Extract the [x, y] coordinate from the center of the cell holding the provided text.  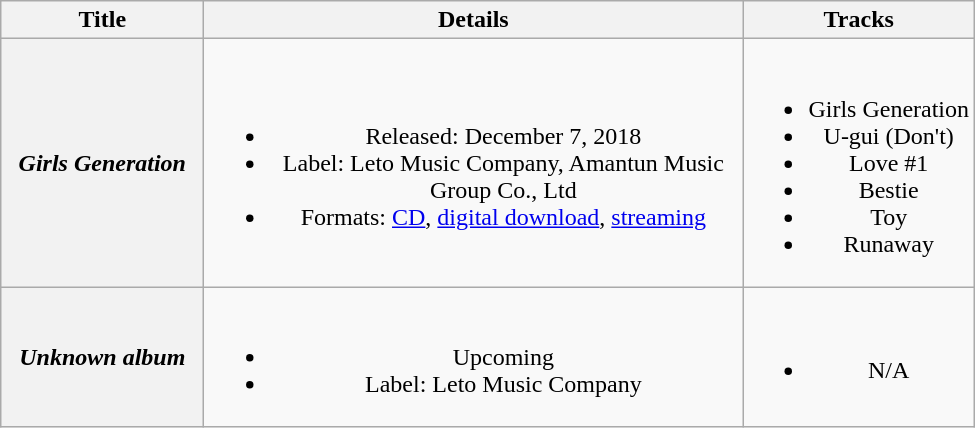
Released: December 7, 2018Label: Leto Music Company, Amantun Music Group Co., LtdFormats: CD, digital download, streaming [474, 163]
Tracks [859, 20]
Title [102, 20]
Girls GenerationU-gui (Don't)Love #1BestieToyRunaway [859, 163]
N/A [859, 357]
Details [474, 20]
UpcomingLabel: Leto Music Company [474, 357]
Unknown album [102, 357]
Girls Generation [102, 163]
